Output the (X, Y) coordinate of the center of the cell containing the given text.  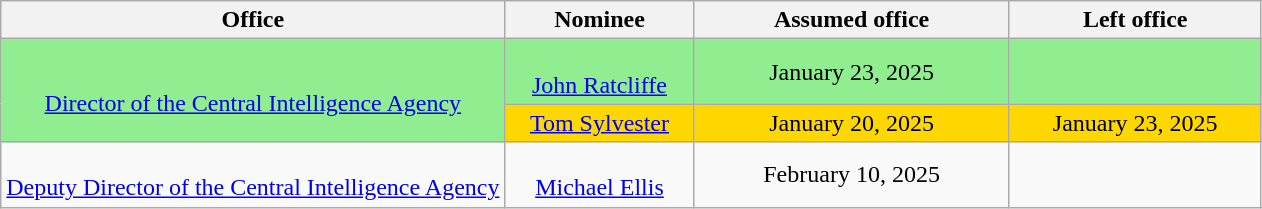
Director of the Central Intelligence Agency (253, 90)
John Ratcliffe (600, 72)
Tom Sylvester (600, 123)
Nominee (600, 20)
Michael Ellis (600, 174)
Office (253, 20)
January 20, 2025 (852, 123)
Assumed office (852, 20)
February 10, 2025 (852, 174)
Deputy Director of the Central Intelligence Agency (253, 174)
Left office (1135, 20)
